Extract the [x, y] coordinate from the center of the cell holding the provided text.  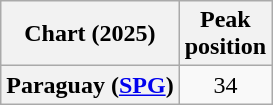
Chart (2025) [90, 34]
Peakposition [225, 34]
34 [225, 85]
Paraguay (SPG) [90, 85]
